Output the (x, y) coordinate of the center of the cell containing the given text.  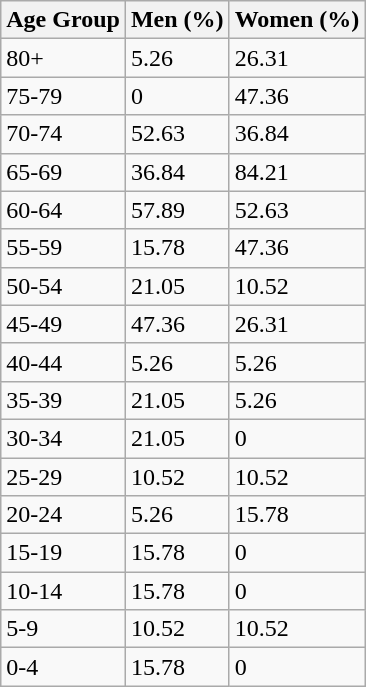
80+ (64, 58)
60-64 (64, 210)
84.21 (297, 172)
45-49 (64, 324)
0-4 (64, 667)
20-24 (64, 515)
25-29 (64, 477)
Age Group (64, 20)
75-79 (64, 96)
15-19 (64, 553)
55-59 (64, 248)
70-74 (64, 134)
65-69 (64, 172)
Men (%) (177, 20)
10-14 (64, 591)
57.89 (177, 210)
50-54 (64, 286)
5-9 (64, 629)
30-34 (64, 438)
35-39 (64, 400)
40-44 (64, 362)
Women (%) (297, 20)
